Output the (x, y) coordinate of the center of the cell containing the given text.  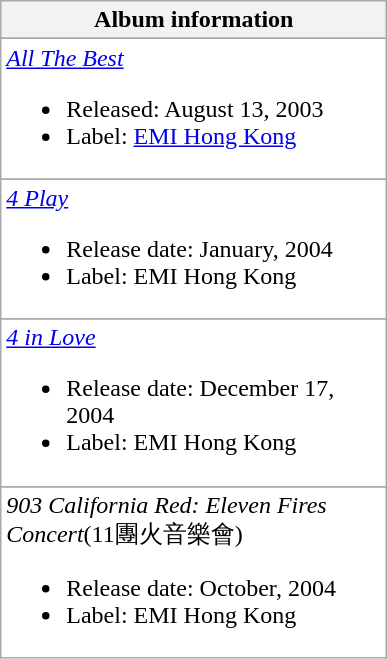
Album information (194, 20)
All The BestReleased: August 13, 2003Label: EMI Hong Kong (194, 109)
4 in LoveRelease date: December 17, 2004Label: EMI Hong Kong (194, 402)
4 PlayRelease date: January, 2004Label: EMI Hong Kong (194, 249)
903 California Red: Eleven Fires Concert(11團火音樂會)Release date: October, 2004Label: EMI Hong Kong (194, 572)
